Capture the cell that displays the provided text and extract its [X, Y] central coordinate. 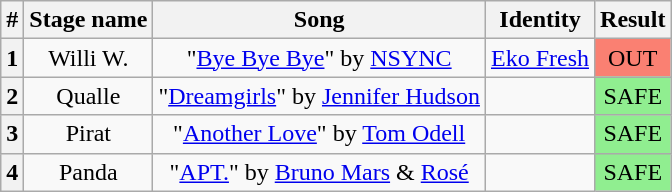
Willi W. [88, 58]
Identity [540, 20]
Qualle [88, 96]
Panda [88, 172]
"Another Love" by Tom Odell [320, 134]
Eko Fresh [540, 58]
Stage name [88, 20]
4 [12, 172]
"Dreamgirls" by Jennifer Hudson [320, 96]
Song [320, 20]
1 [12, 58]
"APT." by Bruno Mars & Rosé [320, 172]
"Bye Bye Bye" by NSYNC [320, 58]
Pirat [88, 134]
Result [633, 20]
2 [12, 96]
OUT [633, 58]
3 [12, 134]
# [12, 20]
